Return (X, Y) of the center of cell containing provided text 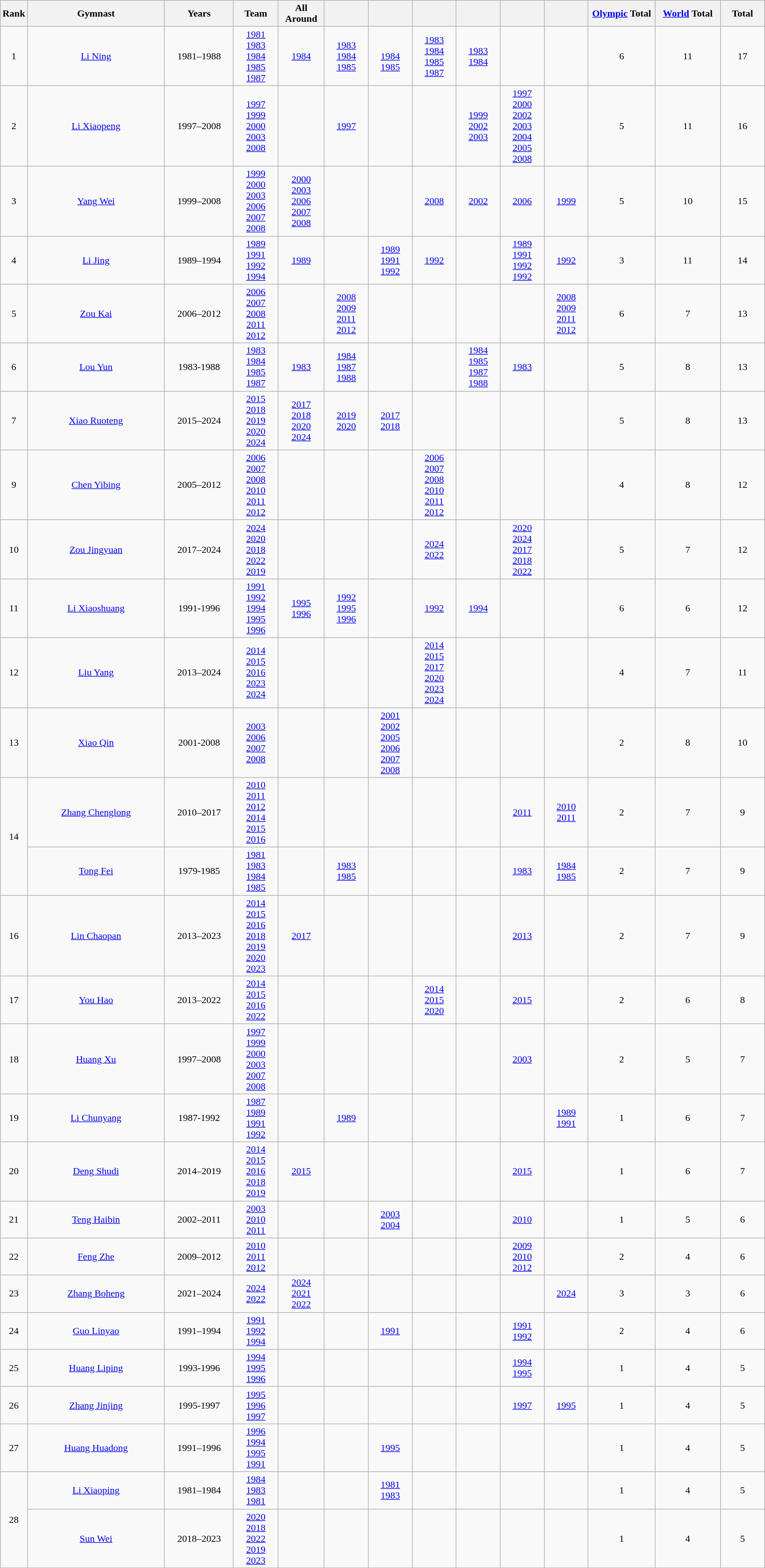
Li Chunyang (96, 1118)
1994 1995 (522, 1368)
1989 1991 1992 1992 (522, 260)
Li Ning (96, 56)
2014 2015 2017 2020 2023 2024 (434, 672)
Zhang Boheng (96, 1294)
2013 (522, 936)
1991 1992 1994 1995 1996 (256, 608)
Huang Liping (96, 1368)
2003 (522, 1059)
1999 2002 2003 (479, 126)
Sun Wei (96, 1539)
Li Xiaopeng (96, 126)
2020 2024 2017 2018 2022 (522, 549)
1991–1994 (199, 1331)
1989 1991 (566, 1118)
2003 2004 (391, 1219)
1991 1992 (522, 1331)
2011 (522, 813)
1984 1985 1987 1988 (479, 367)
2019 2020 (346, 420)
1994 (479, 608)
2014 2015 2016 2018 2019 (256, 1171)
1981 1983 1984 1985 1987 (256, 56)
Xiao Qin (96, 742)
1989 1991 1992 (391, 260)
Gymnast (96, 14)
2010 2011 2012 (256, 1256)
1987-1992 (199, 1118)
28 (14, 1520)
1979-1985 (199, 872)
2013–2024 (199, 672)
1989–1994 (199, 260)
1984 1983 1981 (256, 1490)
1999 2000 2003 2006 2007 2008 (256, 201)
21 (14, 1219)
2024 2021 2022 (301, 1294)
1983-1988 (199, 367)
18 (14, 1059)
Lin Chaopan (96, 936)
Years (199, 14)
Zhang Chenglong (96, 813)
2017–2024 (199, 549)
Li Xiaoping (96, 1490)
27 (14, 1448)
2015 2018 2019 2020 2024 (256, 420)
1981–1984 (199, 1490)
25 (14, 1368)
2009–2012 (199, 1256)
2024 2020 2018 2022 2019 (256, 549)
1997 2000 2002 2003 2004 2005 2008 (522, 126)
1984 (301, 56)
1995-1997 (199, 1405)
1995 1996 (301, 608)
2014 2015 2016 2022 (256, 1000)
2003 2010 2011 (256, 1219)
Deng Shudi (96, 1171)
2017 2018 2020 2024 (301, 420)
1981–1988 (199, 56)
Total (742, 14)
1994 1995 1996 (256, 1368)
Li Jing (96, 260)
1983 1984 (479, 56)
23 (14, 1294)
World Total (688, 14)
1981 1983 (391, 1490)
1987 1989 1991 1992 (256, 1118)
24 (14, 1331)
1999 (566, 201)
2014 2015 2016 2018 2019 2020 2023 (256, 936)
2014 2015 2016 2023 2024 (256, 672)
2010 (522, 1219)
Chen Yibing (96, 485)
1991–1996 (199, 1448)
2003 2006 2007 2008 (256, 742)
1991 (391, 1331)
2015–2024 (199, 420)
2013–2022 (199, 1000)
2017 2018 (391, 420)
Lou Yun (96, 367)
1989 1991 1992 1994 (256, 260)
2005–2012 (199, 485)
1981 1983 1984 1985 (256, 872)
2010 2011 2012 2014 2015 2016 (256, 813)
Yang Wei (96, 201)
Liu Yang (96, 672)
22 (14, 1256)
Huang Xu (96, 1059)
All Around (301, 14)
2002 (479, 201)
1983 1984 1985 (346, 56)
19 (14, 1118)
2006 2007 2008 2011 2012 (256, 314)
2008 (434, 201)
Feng Zhe (96, 1256)
1993-1996 (199, 1368)
2001 2002 2005 2006 2007 2008 (391, 742)
1997 1999 2000 2003 2008 (256, 126)
Olympic Total (622, 14)
1991-1996 (199, 608)
2020 2018 2022 2019 2023 (256, 1539)
2009 2010 2012 (522, 1256)
1992 1995 1996 (346, 608)
15 (742, 201)
Zhang Jinjing (96, 1405)
26 (14, 1405)
Zou Kai (96, 314)
1999–2008 (199, 201)
2010 2011 (566, 813)
20 (14, 1171)
Guo Linyao (96, 1331)
Xiao Ruoteng (96, 420)
2000 2003 2006 2007 2008 (301, 201)
2010–2017 (199, 813)
1996 1994 1995 1991 (256, 1448)
2014–2019 (199, 1171)
1983 1985 (346, 872)
2001-2008 (199, 742)
2024 (566, 1294)
Zou Jingyuan (96, 549)
2002–2011 (199, 1219)
2006 (522, 201)
Rank (14, 14)
2018–2023 (199, 1539)
Li Xiaoshuang (96, 608)
2021–2024 (199, 1294)
1995 1996 1997 (256, 1405)
2006–2012 (199, 314)
Teng Haibin (96, 1219)
1984 1987 1988 (346, 367)
Team (256, 14)
2013–2023 (199, 936)
Tong Fei (96, 872)
2014 2015 2020 (434, 1000)
1991 1992 1994 (256, 1331)
You Hao (96, 1000)
Huang Huadong (96, 1448)
2017 (301, 936)
1997 1999 2000 2003 2007 2008 (256, 1059)
